For the text-containing cell, return its midpoint in (X, Y) coordinate format. 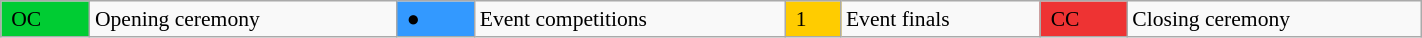
Closing ceremony (1274, 19)
Opening ceremony (243, 19)
Event finals (940, 19)
Event competitions (630, 19)
CC (1084, 19)
1 (813, 19)
OC (46, 19)
● (435, 19)
